For the text-containing cell, return its midpoint in [x, y] coordinate format. 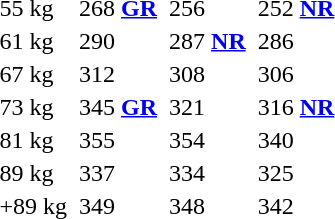
334 [208, 173]
290 [118, 41]
337 [118, 173]
355 [118, 140]
308 [208, 74]
312 [118, 74]
345 GR [118, 107]
321 [208, 107]
287 NR [208, 41]
354 [208, 140]
